Return the [x, y] coordinate for the center point of the cell that contains the specified text.  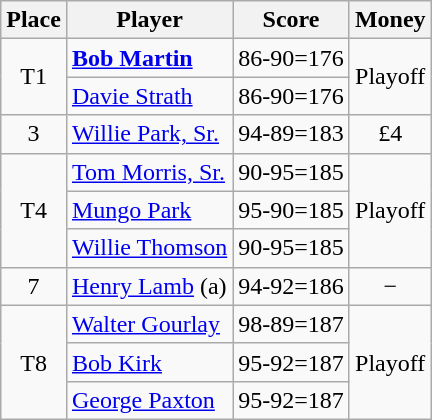
Walter Gourlay [149, 324]
Tom Morris, Sr. [149, 172]
7 [34, 286]
Henry Lamb (a) [149, 286]
Bob Kirk [149, 362]
T8 [34, 362]
Bob Martin [149, 58]
George Paxton [149, 400]
T4 [34, 210]
Willie Thomson [149, 248]
£4 [390, 134]
Score [292, 20]
95-90=185 [292, 210]
Mungo Park [149, 210]
94-92=186 [292, 286]
T1 [34, 77]
Money [390, 20]
3 [34, 134]
Place [34, 20]
98-89=187 [292, 324]
94-89=183 [292, 134]
Willie Park, Sr. [149, 134]
Davie Strath [149, 96]
Player [149, 20]
− [390, 286]
